Output the [X, Y] coordinate of the center of the cell containing the given text.  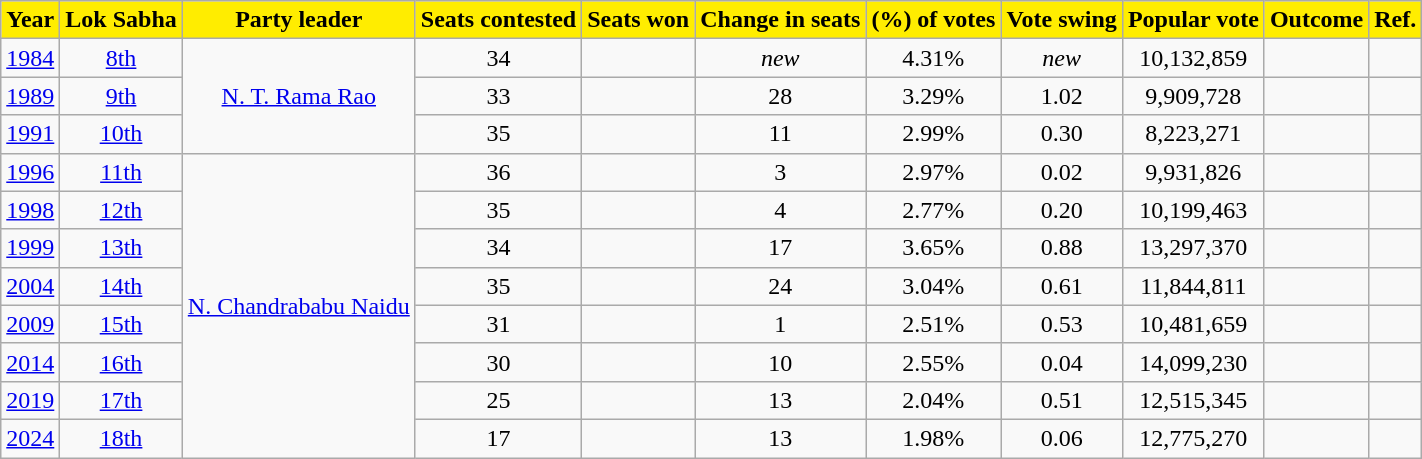
1989 [30, 96]
2.51% [934, 324]
14,099,230 [1193, 362]
24 [780, 286]
4.31% [934, 58]
9,931,826 [1193, 172]
12th [121, 210]
8th [121, 58]
1996 [30, 172]
11 [780, 134]
10,481,659 [1193, 324]
36 [498, 172]
11,844,811 [1193, 286]
15th [121, 324]
10,199,463 [1193, 210]
10,132,859 [1193, 58]
0.04 [1062, 362]
10 [780, 362]
3.04% [934, 286]
2024 [30, 438]
0.51 [1062, 400]
9th [121, 96]
3.65% [934, 248]
1.02 [1062, 96]
16th [121, 362]
Year [30, 20]
1.98% [934, 438]
Change in seats [780, 20]
31 [498, 324]
11th [121, 172]
Lok Sabha [121, 20]
1991 [30, 134]
2009 [30, 324]
2.04% [934, 400]
Seats won [638, 20]
25 [498, 400]
0.53 [1062, 324]
(%) of votes [934, 20]
0.06 [1062, 438]
14th [121, 286]
Popular vote [1193, 20]
2.99% [934, 134]
Vote swing [1062, 20]
Party leader [298, 20]
0.30 [1062, 134]
N. Chandrababu Naidu [298, 305]
4 [780, 210]
0.88 [1062, 248]
Seats contested [498, 20]
0.61 [1062, 286]
2014 [30, 362]
12,775,270 [1193, 438]
2.77% [934, 210]
Ref. [1396, 20]
1 [780, 324]
30 [498, 362]
9,909,728 [1193, 96]
2.55% [934, 362]
12,515,345 [1193, 400]
2019 [30, 400]
2004 [30, 286]
0.02 [1062, 172]
3.29% [934, 96]
8,223,271 [1193, 134]
1998 [30, 210]
2.97% [934, 172]
13th [121, 248]
N. T. Rama Rao [298, 96]
13,297,370 [1193, 248]
33 [498, 96]
17th [121, 400]
28 [780, 96]
0.20 [1062, 210]
3 [780, 172]
1999 [30, 248]
1984 [30, 58]
18th [121, 438]
Outcome [1316, 20]
10th [121, 134]
